From the cell containing the given text, extract its center point as [x, y] coordinate. 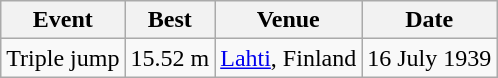
Lahti, Finland [288, 58]
Date [430, 20]
Event [63, 20]
15.52 m [170, 58]
Venue [288, 20]
Best [170, 20]
16 July 1939 [430, 58]
Triple jump [63, 58]
